Determine the [x, y] coordinate at the center of the cell enclosing the given text.  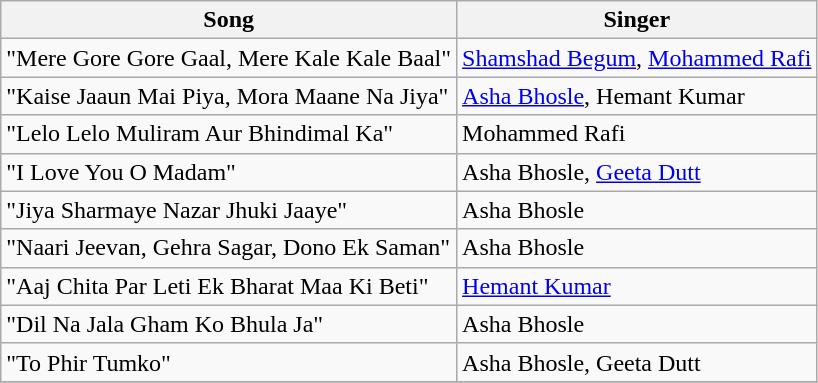
Mohammed Rafi [637, 134]
"Naari Jeevan, Gehra Sagar, Dono Ek Saman" [229, 248]
Song [229, 20]
"Jiya Sharmaye Nazar Jhuki Jaaye" [229, 210]
Asha Bhosle, Hemant Kumar [637, 96]
Singer [637, 20]
"I Love You O Madam" [229, 172]
"Lelo Lelo Muliram Aur Bhindimal Ka" [229, 134]
"Mere Gore Gore Gaal, Mere Kale Kale Baal" [229, 58]
Shamshad Begum, Mohammed Rafi [637, 58]
Hemant Kumar [637, 286]
"Aaj Chita Par Leti Ek Bharat Maa Ki Beti" [229, 286]
"Kaise Jaaun Mai Piya, Mora Maane Na Jiya" [229, 96]
"To Phir Tumko" [229, 362]
"Dil Na Jala Gham Ko Bhula Ja" [229, 324]
